Locate the cell with the specified text and output its [x, y] center coordinate. 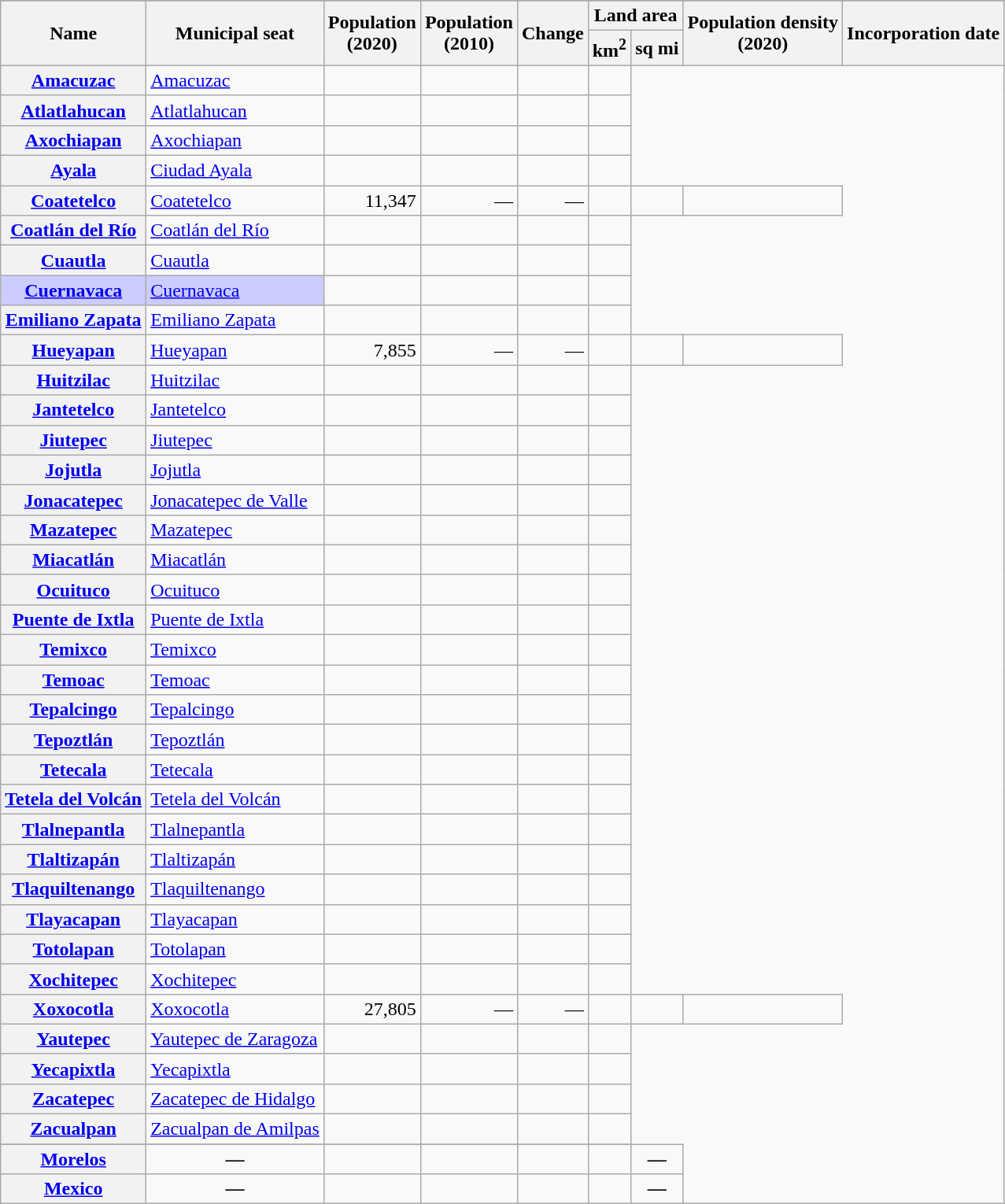
Zacualpan [74, 1129]
sq mi [657, 49]
Zacatepec [74, 1099]
Population(2010) [469, 33]
Zacatepec de Hidalgo [235, 1099]
Population(2020) [371, 33]
km2 [609, 49]
Incorporation date [924, 33]
Mexico [74, 1189]
Yautepec [74, 1039]
Jonacatepec de Valle [235, 500]
Yautepec de Zaragoza [235, 1039]
Ciudad Ayala [235, 171]
Jonacatepec [74, 500]
Zacualpan de Amilpas [235, 1129]
Change [552, 33]
27,805 [371, 1009]
Ayala [74, 171]
Morelos [74, 1159]
7,855 [371, 350]
Population density(2020) [763, 33]
Land area [636, 16]
Name [74, 33]
11,347 [371, 201]
Municipal seat [235, 33]
